Provide the (X, Y) coordinate of the cell's center where the given text is located.  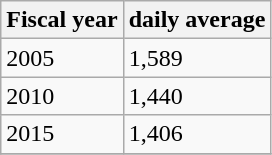
1,440 (197, 96)
daily average (197, 20)
2010 (62, 96)
2005 (62, 58)
2015 (62, 134)
1,589 (197, 58)
1,406 (197, 134)
Fiscal year (62, 20)
